Identify which cell holds the provided text, then report its [X, Y] central coordinate. 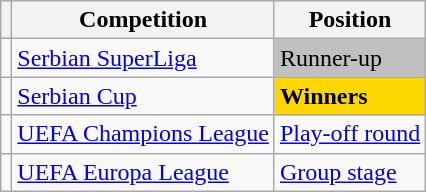
Competition [144, 20]
Group stage [350, 172]
Runner-up [350, 58]
UEFA Europa League [144, 172]
Winners [350, 96]
Serbian Cup [144, 96]
Position [350, 20]
UEFA Champions League [144, 134]
Serbian SuperLiga [144, 58]
Play-off round [350, 134]
